From the cell containing the given text, extract its center point as [X, Y] coordinate. 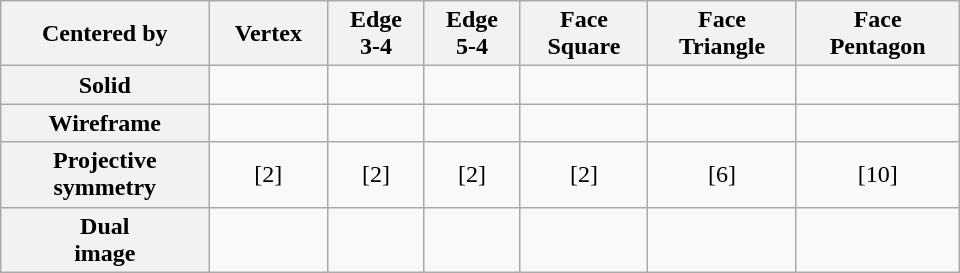
Edge5-4 [472, 34]
FaceTriangle [722, 34]
[6] [722, 174]
FacePentagon [878, 34]
FaceSquare [584, 34]
Wireframe [105, 123]
Solid [105, 85]
Centered by [105, 34]
Vertex [268, 34]
Dualimage [105, 240]
Projectivesymmetry [105, 174]
[10] [878, 174]
Edge3-4 [376, 34]
